Capture the cell that displays the provided text and extract its [X, Y] central coordinate. 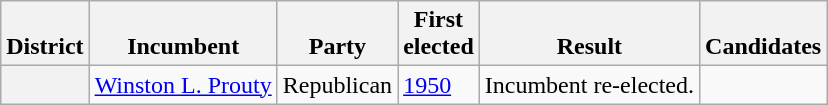
Party [337, 34]
1950 [439, 85]
Incumbent re-elected. [589, 85]
Result [589, 34]
Winston L. Prouty [183, 85]
Candidates [764, 34]
Firstelected [439, 34]
Republican [337, 85]
District [45, 34]
Incumbent [183, 34]
